Search for the cell housing the specified text and yield its [x, y] center coordinate. 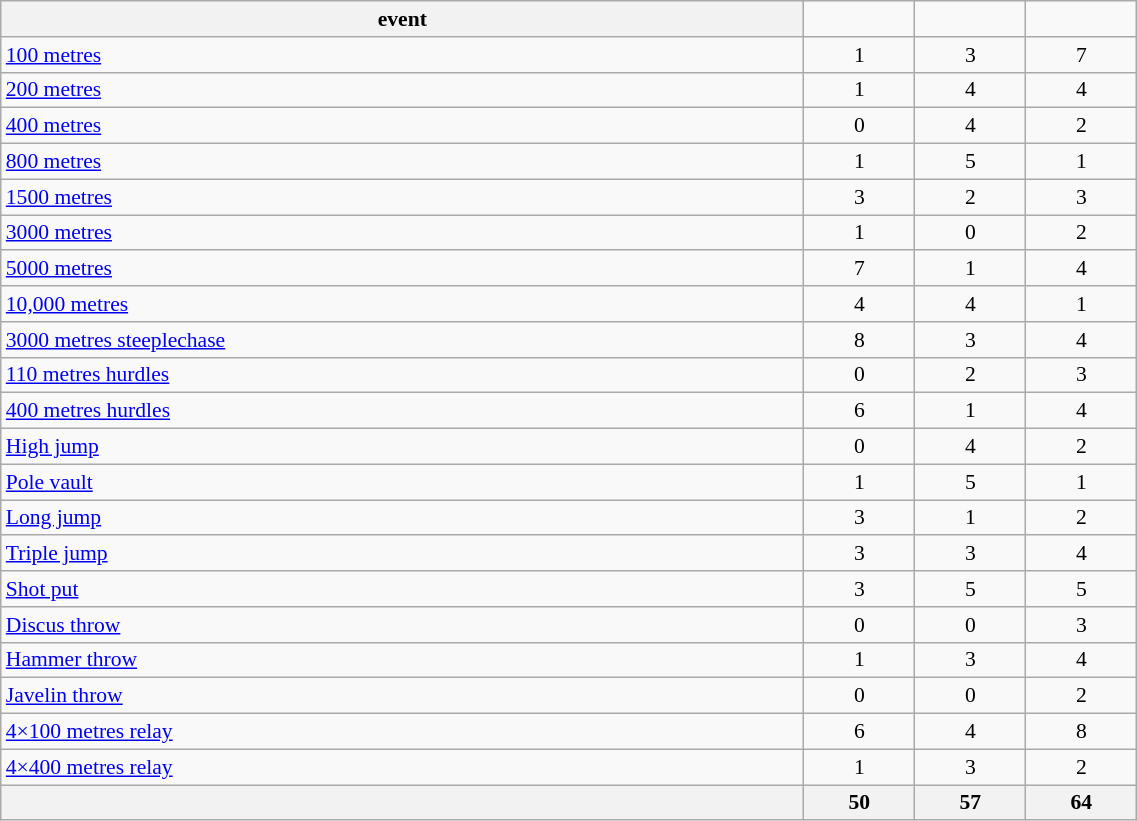
4×400 metres relay [402, 767]
1500 metres [402, 197]
110 metres hurdles [402, 375]
Hammer throw [402, 660]
3000 metres [402, 233]
Pole vault [402, 482]
3000 metres steeplechase [402, 340]
Shot put [402, 589]
Discus throw [402, 625]
10,000 metres [402, 304]
Javelin throw [402, 696]
5000 metres [402, 269]
200 metres [402, 90]
High jump [402, 447]
4×100 metres relay [402, 732]
100 metres [402, 55]
57 [970, 803]
Long jump [402, 518]
800 metres [402, 162]
64 [1082, 803]
400 metres hurdles [402, 411]
400 metres [402, 126]
event [402, 19]
Triple jump [402, 554]
50 [860, 803]
